Output the [X, Y] coordinate of the center of the cell containing the given text.  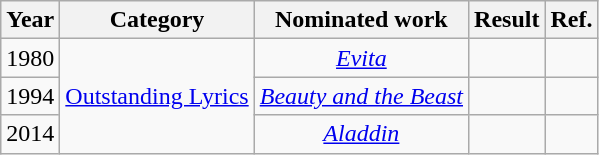
1994 [30, 96]
Result [507, 20]
Category [157, 20]
Outstanding Lyrics [157, 96]
2014 [30, 134]
Beauty and the Beast [361, 96]
Year [30, 20]
1980 [30, 58]
Ref. [572, 20]
Nominated work [361, 20]
Aladdin [361, 134]
Evita [361, 58]
